Return [X, Y] of the center of cell containing provided text 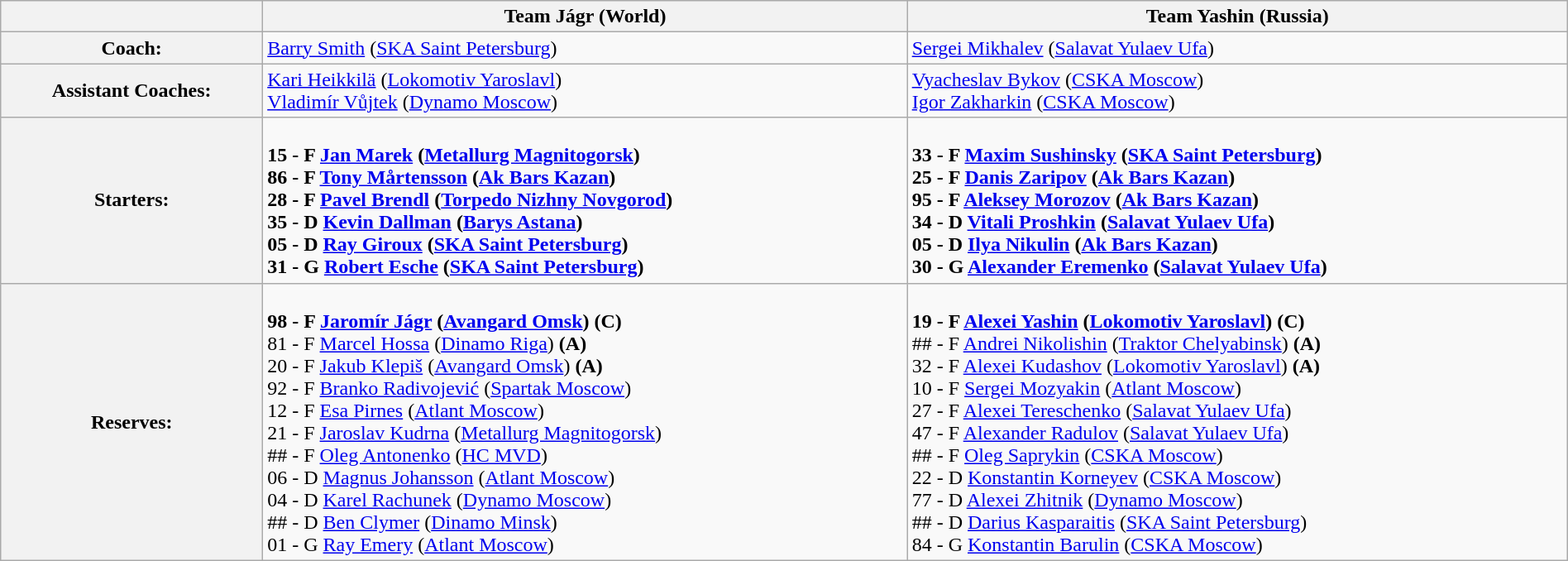
Coach: [132, 48]
Sergei Mikhalev (Salavat Yulaev Ufa) [1237, 48]
Team Jágr (World) [586, 17]
Reserves: [132, 422]
Kari Heikkilä (Lokomotiv Yaroslavl) Vladimír Vůjtek (Dynamo Moscow) [586, 91]
Assistant Coaches: [132, 91]
Vyacheslav Bykov (CSKA Moscow) Igor Zakharkin (CSKA Moscow) [1237, 91]
Team Yashin (Russia) [1237, 17]
Starters: [132, 200]
Barry Smith (SKA Saint Petersburg) [586, 48]
